Locate the cell with the specified text and output its [x, y] center coordinate. 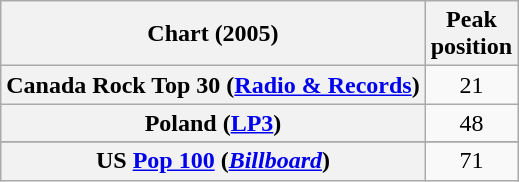
Peakposition [471, 34]
21 [471, 85]
Canada Rock Top 30 (Radio & Records) [213, 85]
71 [471, 161]
Poland (LP3) [213, 123]
US Pop 100 (Billboard) [213, 161]
48 [471, 123]
Chart (2005) [213, 34]
